Pinpoint the cell where the given text exists, returning its (X, Y) midpoint coordinate. 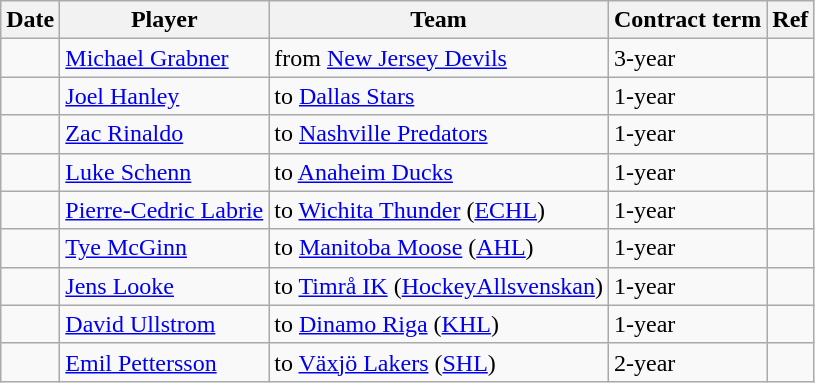
from New Jersey Devils (439, 58)
to Manitoba Moose (AHL) (439, 248)
Zac Rinaldo (164, 134)
David Ullstrom (164, 324)
Jens Looke (164, 286)
Emil Pettersson (164, 362)
2-year (687, 362)
to Timrå IK (HockeyAllsvenskan) (439, 286)
to Växjö Lakers (SHL) (439, 362)
Team (439, 20)
Contract term (687, 20)
to Nashville Predators (439, 134)
Player (164, 20)
to Dinamo Riga (KHL) (439, 324)
Luke Schenn (164, 172)
Michael Grabner (164, 58)
Ref (790, 20)
to Wichita Thunder (ECHL) (439, 210)
3-year (687, 58)
Date (30, 20)
Joel Hanley (164, 96)
Pierre-Cedric Labrie (164, 210)
Tye McGinn (164, 248)
to Anaheim Ducks (439, 172)
to Dallas Stars (439, 96)
